Extract the [X, Y] coordinate from the center of the cell holding the provided text.  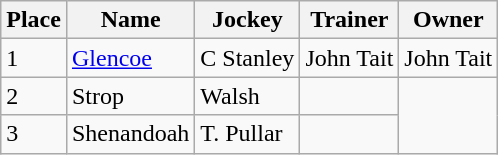
C Stanley [248, 58]
Strop [130, 96]
Glencoe [130, 58]
T. Pullar [248, 134]
Place [34, 20]
2 [34, 96]
3 [34, 134]
Trainer [350, 20]
Jockey [248, 20]
Shenandoah [130, 134]
Name [130, 20]
1 [34, 58]
Walsh [248, 96]
Owner [448, 20]
